Find where the given text appears and provide that cell's center as [X, Y] coordinate. 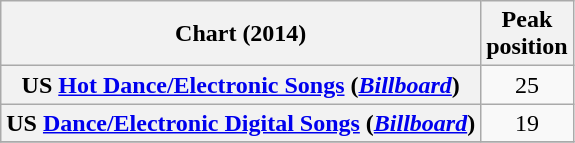
Peakposition [527, 34]
US Dance/Electronic Digital Songs (Billboard) [241, 123]
US Hot Dance/Electronic Songs (Billboard) [241, 85]
25 [527, 85]
Chart (2014) [241, 34]
19 [527, 123]
